Provide the (x, y) coordinate of the cell's center where the given text is located.  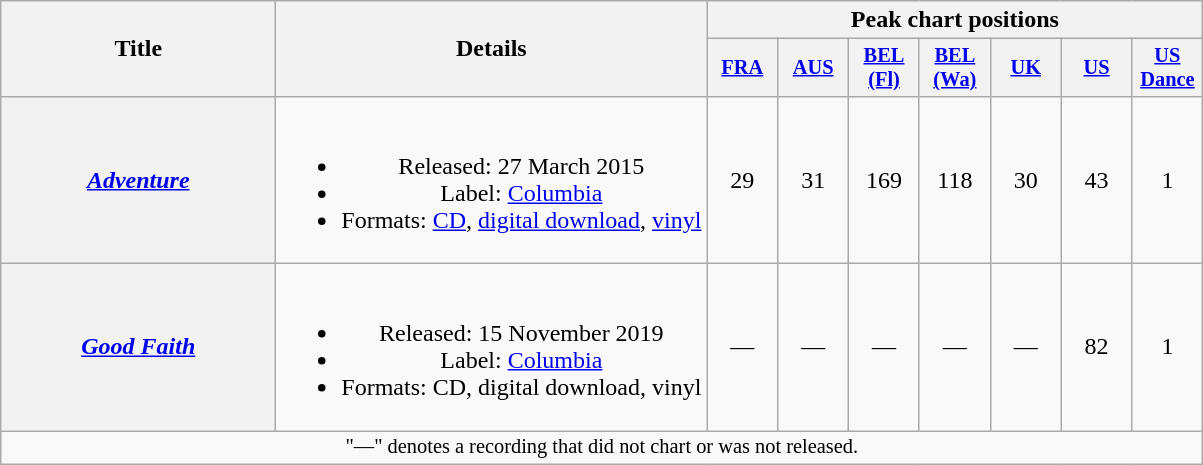
30 (1026, 180)
FRA (742, 68)
31 (814, 180)
Peak chart positions (955, 20)
Title (138, 49)
Good Faith (138, 348)
BEL(Fl) (884, 68)
BEL(Wa) (954, 68)
US (1096, 68)
Details (492, 49)
UK (1026, 68)
USDance (1168, 68)
82 (1096, 348)
"—" denotes a recording that did not chart or was not released. (602, 448)
Released: 15 November 2019Label: ColumbiaFormats: CD, digital download, vinyl (492, 348)
AUS (814, 68)
29 (742, 180)
118 (954, 180)
Adventure (138, 180)
169 (884, 180)
Released: 27 March 2015Label: ColumbiaFormats: CD, digital download, vinyl (492, 180)
43 (1096, 180)
